Locate the cell with the specified text and output its (X, Y) center coordinate. 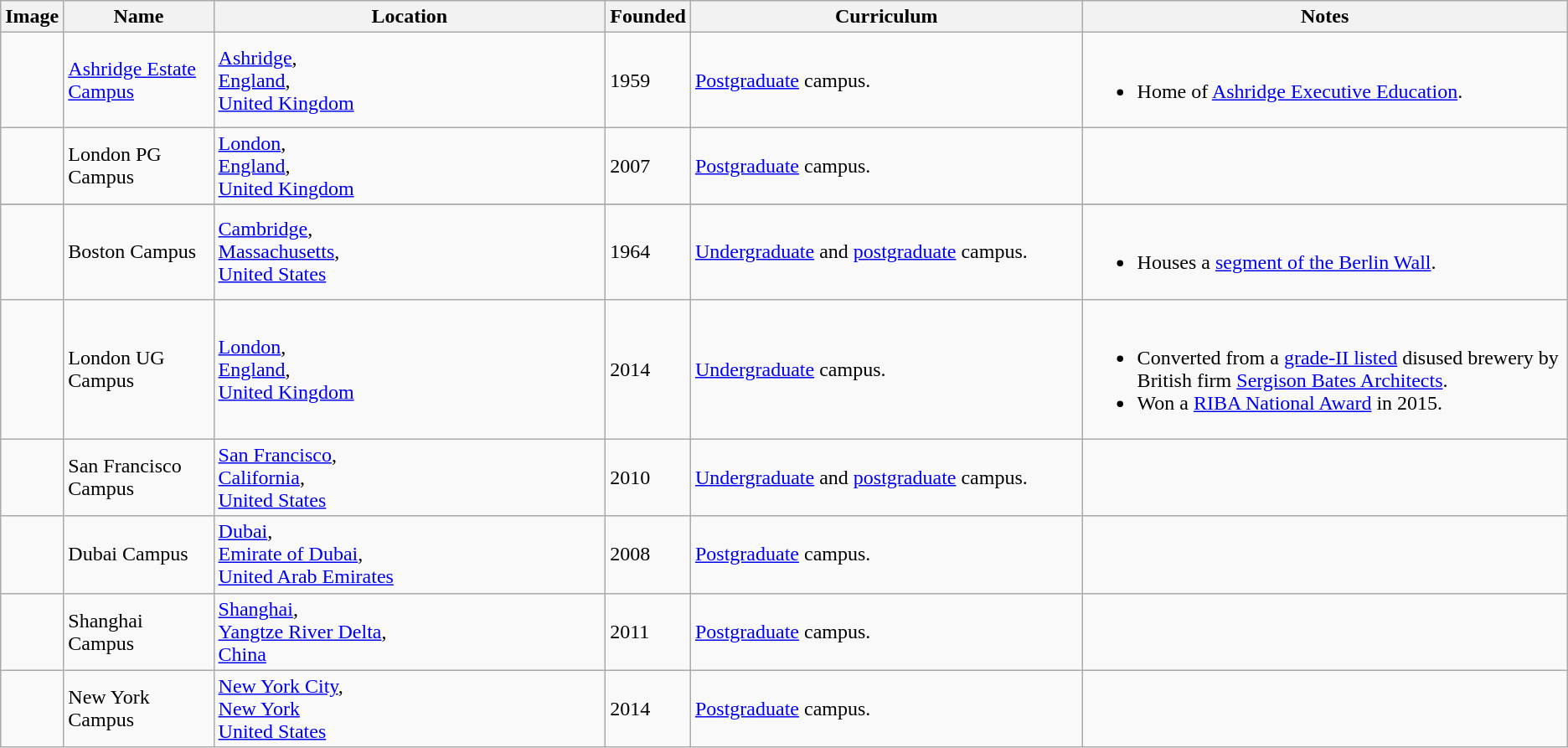
New York City,New YorkUnited States (410, 709)
San Francisco,California,United States (410, 477)
Dubai Campus (139, 555)
Location (410, 17)
Undergraduate campus. (886, 369)
London UG Campus (139, 369)
Ashridge Estate Campus (139, 80)
Curriculum (886, 17)
Home of Ashridge Executive Education. (1325, 80)
Dubai,Emirate of Dubai,United Arab Emirates (410, 555)
Founded (648, 17)
San Francisco Campus (139, 477)
2007 (648, 166)
Shanghai,Yangtze River Delta,China (410, 632)
1959 (648, 80)
Cambridge,Massachusetts,United States (410, 251)
Boston Campus (139, 251)
Notes (1325, 17)
Ashridge,England,United Kingdom (410, 80)
Houses a segment of the Berlin Wall. (1325, 251)
1964 (648, 251)
Converted from a grade-II listed disused brewery by British firm Sergison Bates Architects.Won a RIBA National Award in 2015. (1325, 369)
New York Campus (139, 709)
Image (32, 17)
London PG Campus (139, 166)
2008 (648, 555)
2011 (648, 632)
Name (139, 17)
Shanghai Campus (139, 632)
2010 (648, 477)
